Output the [X, Y] coordinate of the center of the cell containing the given text.  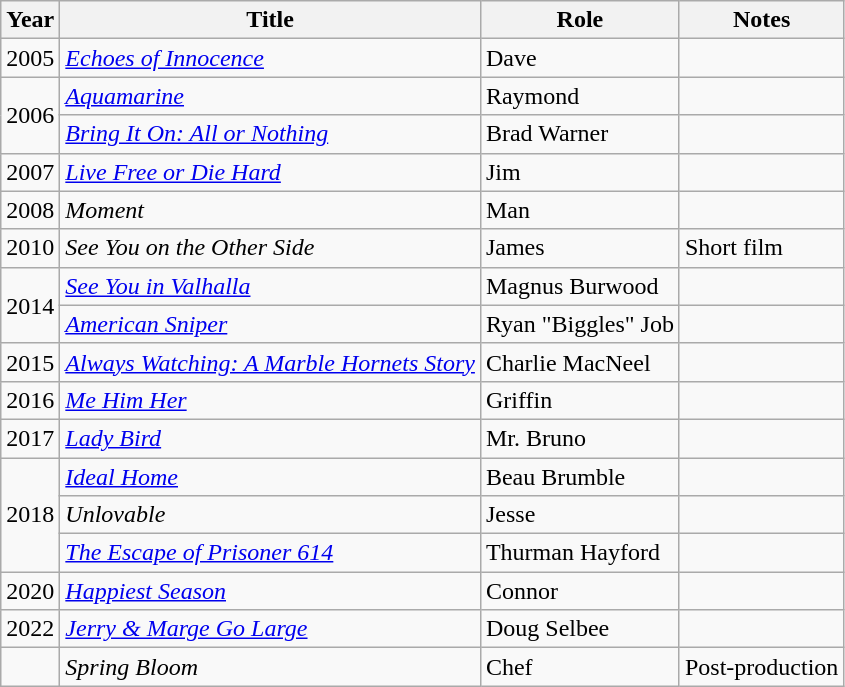
See You on the Other Side [270, 248]
Man [580, 210]
Beau Brumble [580, 477]
Jim [580, 172]
Ryan "Biggles" Job [580, 324]
Notes [761, 20]
Jerry & Marge Go Large [270, 629]
Short film [761, 248]
Post-production [761, 667]
James [580, 248]
2020 [30, 591]
Bring It On: All or Nothing [270, 134]
2015 [30, 362]
Spring Bloom [270, 667]
Raymond [580, 96]
Echoes of Innocence [270, 58]
Griffin [580, 400]
Moment [270, 210]
Unlovable [270, 515]
See You in Valhalla [270, 286]
2006 [30, 115]
Role [580, 20]
Magnus Burwood [580, 286]
Mr. Bruno [580, 438]
Me Him Her [270, 400]
2007 [30, 172]
2014 [30, 305]
Live Free or Die Hard [270, 172]
2008 [30, 210]
Dave [580, 58]
Ideal Home [270, 477]
2017 [30, 438]
Connor [580, 591]
2016 [30, 400]
Charlie MacNeel [580, 362]
Thurman Hayford [580, 553]
2022 [30, 629]
2005 [30, 58]
Chef [580, 667]
Always Watching: A Marble Hornets Story [270, 362]
2010 [30, 248]
Brad Warner [580, 134]
The Escape of Prisoner 614 [270, 553]
Title [270, 20]
Aquamarine [270, 96]
Happiest Season [270, 591]
Lady Bird [270, 438]
2018 [30, 515]
Doug Selbee [580, 629]
Year [30, 20]
Jesse [580, 515]
American Sniper [270, 324]
